From the cell containing the given text, extract its center point as [X, Y] coordinate. 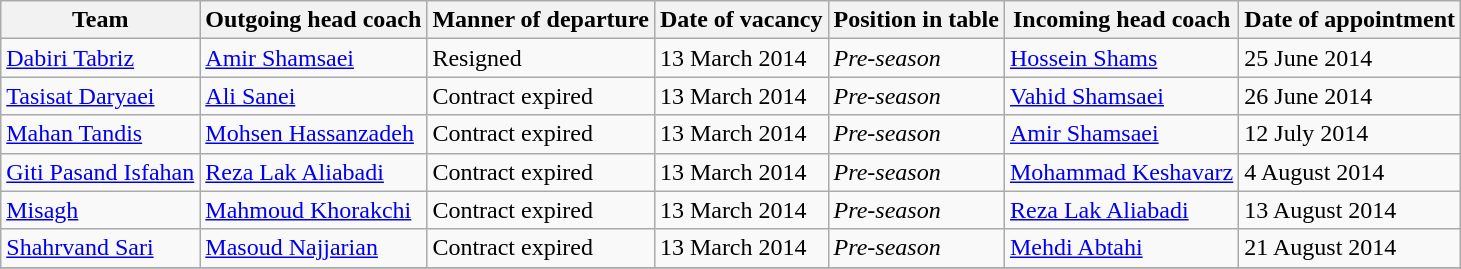
Misagh [100, 210]
Incoming head coach [1121, 20]
Mahan Tandis [100, 134]
21 August 2014 [1350, 248]
Team [100, 20]
25 June 2014 [1350, 58]
Date of vacancy [741, 20]
26 June 2014 [1350, 96]
Ali Sanei [314, 96]
13 August 2014 [1350, 210]
Mehdi Abtahi [1121, 248]
Tasisat Daryaei [100, 96]
Mohsen Hassanzadeh [314, 134]
Mahmoud Khorakchi [314, 210]
Giti Pasand Isfahan [100, 172]
12 July 2014 [1350, 134]
Date of appointment [1350, 20]
Resigned [540, 58]
Position in table [916, 20]
Masoud Najjarian [314, 248]
Manner of departure [540, 20]
Dabiri Tabriz [100, 58]
Outgoing head coach [314, 20]
4 August 2014 [1350, 172]
Hossein Shams [1121, 58]
Shahrvand Sari [100, 248]
Mohammad Keshavarz [1121, 172]
Vahid Shamsaei [1121, 96]
